Provide the [X, Y] coordinate of the cell's center where the given text is located.  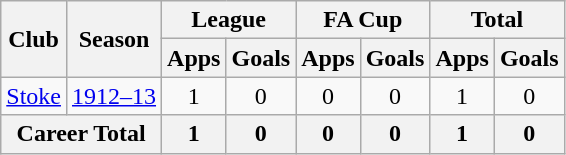
Career Total [82, 134]
Season [114, 39]
1912–13 [114, 96]
League [229, 20]
Stoke [34, 96]
FA Cup [363, 20]
Total [497, 20]
Club [34, 39]
